Extract the (x, y) coordinate from the center of the cell holding the provided text.  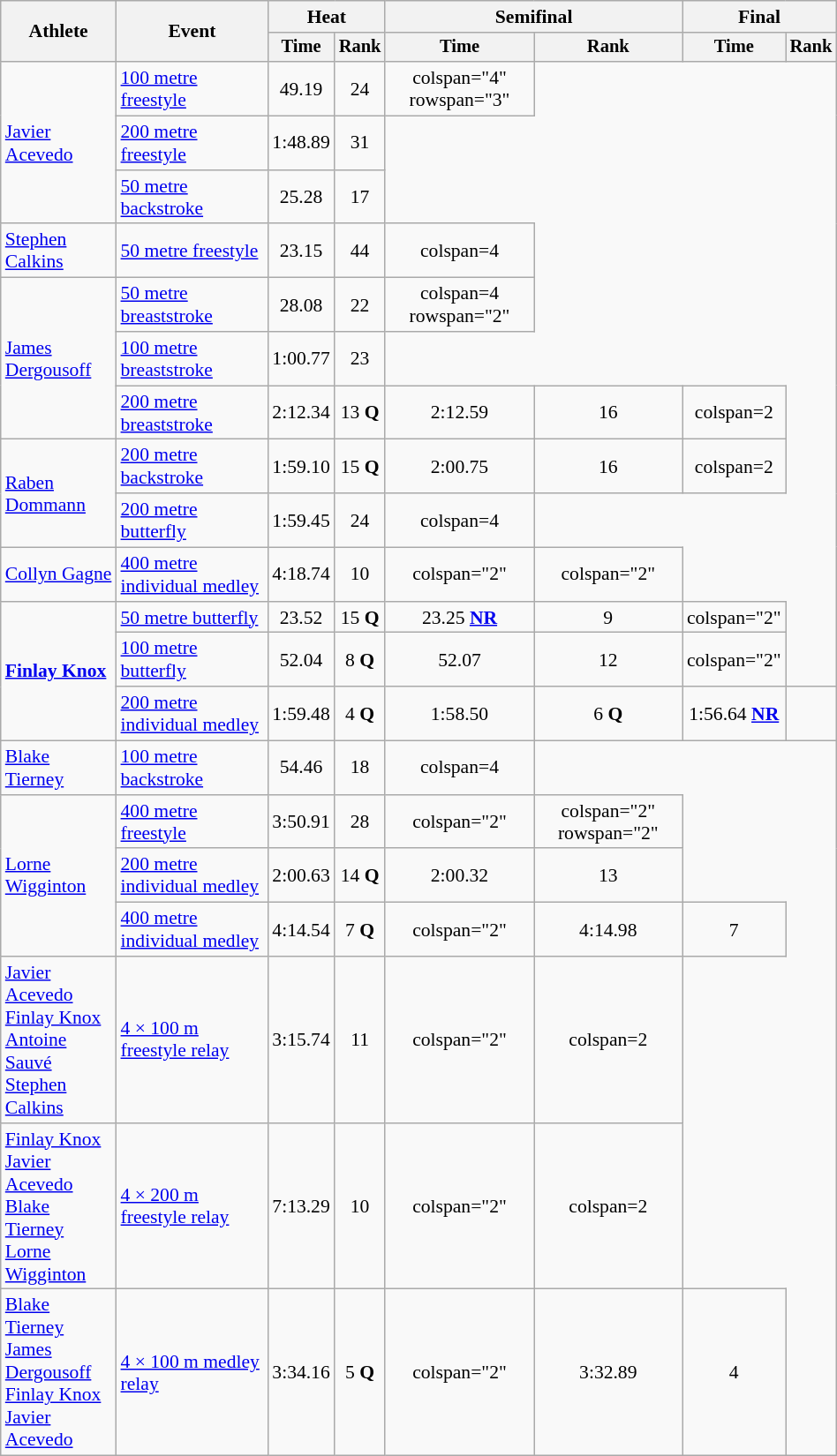
3:34.16 (300, 1373)
2:12.34 (300, 413)
2:00.32 (459, 875)
1:58.50 (459, 713)
9 (608, 618)
4 × 100 m medley relay (192, 1373)
1:48.89 (300, 143)
6 Q (608, 713)
colspan=4 rowspan="2" (459, 305)
2:00.75 (459, 466)
22 (360, 305)
23.25 NR (459, 618)
1:56.64 NR (735, 713)
25.28 (300, 198)
50 metre butterfly (192, 618)
Finlay Knox Javier Acevedo Blake Tierney Lorne Wigginton (58, 1207)
4 Q (360, 713)
50 metre freestyle (192, 251)
13 (608, 875)
54.46 (300, 768)
Collyn Gagne (58, 575)
23 (360, 358)
Athlete (58, 32)
44 (360, 251)
200 metre butterfly (192, 521)
12 (608, 660)
Javier Acevedo Finlay Knox Antoine Sauvé Stephen Calkins (58, 1039)
4:14.54 (300, 930)
Blake Tierney James Dergousoff Finlay Knox Javier Acevedo (58, 1373)
5 Q (360, 1373)
23.52 (300, 618)
200 metre breaststroke (192, 413)
100 metre freestyle (192, 88)
colspan="2" rowspan="2" (608, 822)
400 metre freestyle (192, 822)
23.15 (300, 251)
50 metre breaststroke (192, 305)
200 metre freestyle (192, 143)
100 metre backstroke (192, 768)
4:14.98 (608, 930)
Raben Dommann (58, 493)
7 Q (360, 930)
4 (735, 1373)
4:18.74 (300, 575)
Final (759, 17)
7:13.29 (300, 1207)
7 (735, 930)
Heat (327, 17)
2:12.59 (459, 413)
17 (360, 198)
2:00.63 (300, 875)
3:32.89 (608, 1373)
52.04 (300, 660)
8 Q (360, 660)
28.08 (300, 305)
100 metre breaststroke (192, 358)
52.07 (459, 660)
Finlay Knox (58, 672)
14 Q (360, 875)
colspan="4" rowspan="3" (459, 88)
31 (360, 143)
1:00.77 (300, 358)
3:50.91 (300, 822)
1:59.10 (300, 466)
Stephen Calkins (58, 251)
11 (360, 1039)
28 (360, 822)
18 (360, 768)
James Dergousoff (58, 358)
13 Q (360, 413)
Lorne Wigginton (58, 875)
Javier Acevedo (58, 143)
200 metre backstroke (192, 466)
4 × 100 m freestyle relay (192, 1039)
49.19 (300, 88)
3:15.74 (300, 1039)
Semifinal (533, 17)
Event (192, 32)
100 metre butterfly (192, 660)
1:59.45 (300, 521)
50 metre backstroke (192, 198)
1:59.48 (300, 713)
4 × 200 m freestyle relay (192, 1207)
Blake Tierney (58, 768)
